For the text-containing cell, return its midpoint in (X, Y) coordinate format. 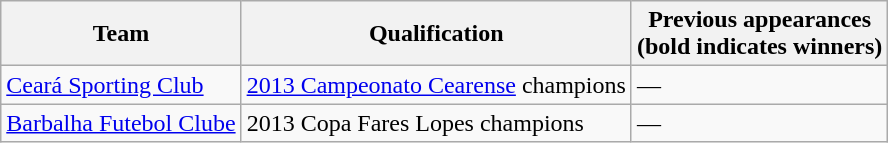
Previous appearances(bold indicates winners) (759, 34)
2013 Copa Fares Lopes champions (436, 123)
2013 Campeonato Cearense champions (436, 85)
Team (121, 34)
Ceará Sporting Club (121, 85)
Qualification (436, 34)
Barbalha Futebol Clube (121, 123)
